Provide the (X, Y) coordinate of the cell's center where the given text is located.  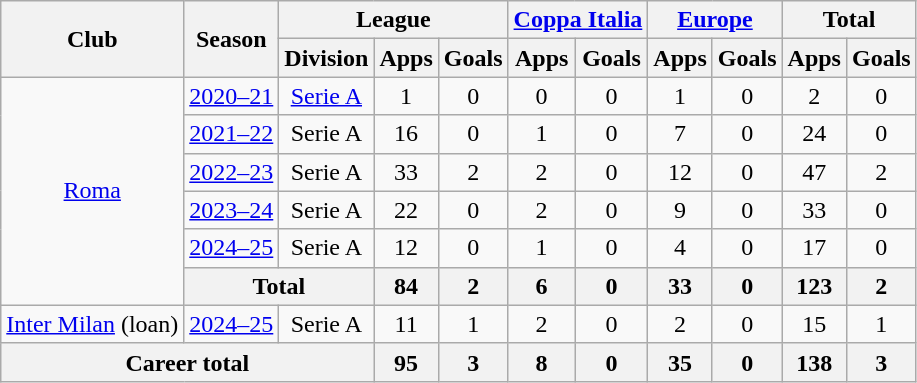
Club (92, 39)
47 (814, 172)
2023–24 (232, 210)
6 (542, 286)
15 (814, 324)
24 (814, 134)
League (394, 20)
Season (232, 39)
17 (814, 248)
8 (542, 362)
Inter Milan (loan) (92, 324)
22 (406, 210)
95 (406, 362)
7 (680, 134)
Europe (715, 20)
2020–21 (232, 96)
11 (406, 324)
2022–23 (232, 172)
123 (814, 286)
138 (814, 362)
Career total (188, 362)
Roma (92, 191)
9 (680, 210)
4 (680, 248)
84 (406, 286)
Division (326, 58)
Coppa Italia (578, 20)
16 (406, 134)
2021–22 (232, 134)
35 (680, 362)
